Identify which cell holds the provided text, then report its (X, Y) central coordinate. 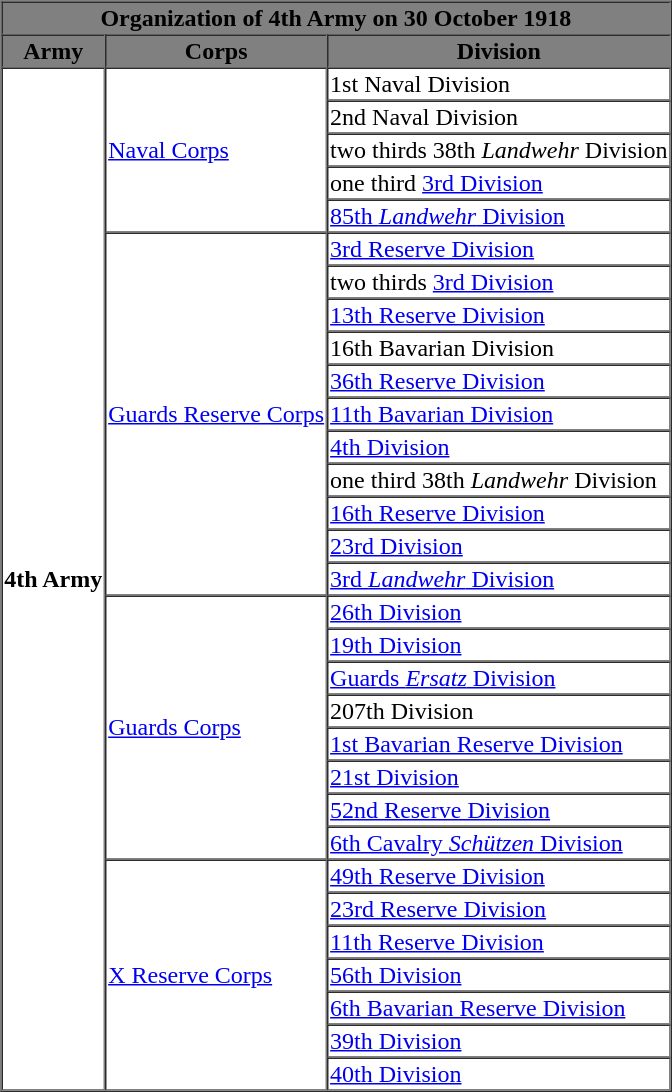
49th Reserve Division (498, 876)
Corps (216, 50)
13th Reserve Division (498, 314)
207th Division (498, 710)
two thirds 38th Landwehr Division (498, 150)
Organization of 4th Army on 30 October 1918 (336, 18)
21st Division (498, 776)
4th Division (498, 446)
6th Cavalry Schützen Division (498, 842)
Guards Corps (216, 728)
6th Bavarian Reserve Division (498, 1008)
11th Reserve Division (498, 942)
Naval Corps (216, 150)
23rd Division (498, 546)
56th Division (498, 974)
16th Bavarian Division (498, 348)
Army (53, 50)
1st Bavarian Reserve Division (498, 744)
Guards Ersatz Division (498, 678)
Guards Reserve Corps (216, 414)
one third 3rd Division (498, 182)
4th Army (53, 580)
two thirds 3rd Division (498, 282)
19th Division (498, 644)
85th Landwehr Division (498, 216)
52nd Reserve Division (498, 810)
1st Naval Division (498, 84)
3rd Landwehr Division (498, 578)
2nd Naval Division (498, 116)
40th Division (498, 1074)
X Reserve Corps (216, 976)
23rd Reserve Division (498, 908)
one third 38th Landwehr Division (498, 480)
11th Bavarian Division (498, 414)
26th Division (498, 612)
Division (498, 50)
39th Division (498, 1040)
16th Reserve Division (498, 512)
3rd Reserve Division (498, 248)
36th Reserve Division (498, 380)
